Output the [X, Y] coordinate of the center of the cell containing the given text.  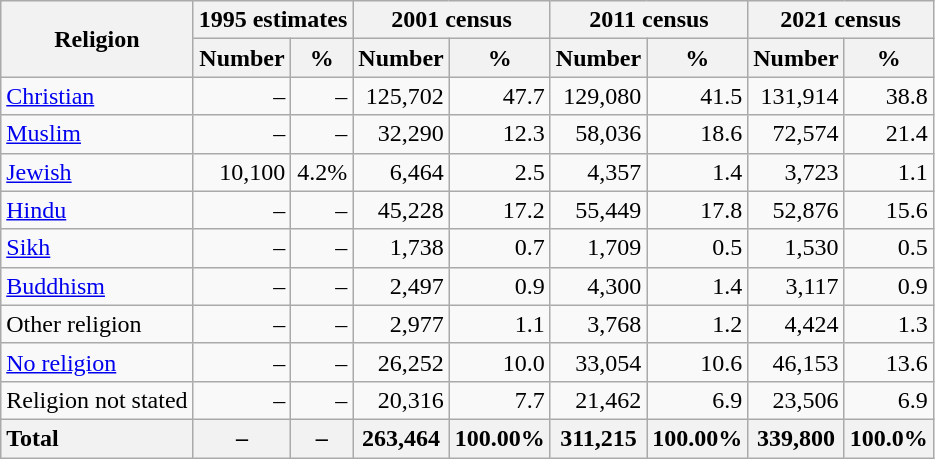
100.0% [888, 438]
3,723 [796, 172]
3,768 [598, 324]
26,252 [401, 362]
17.2 [500, 210]
Jewish [97, 172]
2,977 [401, 324]
4,424 [796, 324]
2021 census [840, 20]
23,506 [796, 400]
2,497 [401, 286]
339,800 [796, 438]
10.6 [698, 362]
7.7 [500, 400]
17.8 [698, 210]
21.4 [888, 134]
129,080 [598, 96]
12.3 [500, 134]
52,876 [796, 210]
Sikh [97, 248]
Muslim [97, 134]
10,100 [242, 172]
33,054 [598, 362]
45,228 [401, 210]
Religion not stated [97, 400]
20,316 [401, 400]
Religion [97, 39]
13.6 [888, 362]
No religion [97, 362]
38.8 [888, 96]
3,117 [796, 286]
Total [97, 438]
0.7 [500, 248]
131,914 [796, 96]
4,300 [598, 286]
10.0 [500, 362]
Hindu [97, 210]
Christian [97, 96]
1.2 [698, 324]
58,036 [598, 134]
55,449 [598, 210]
1,709 [598, 248]
1,530 [796, 248]
1,738 [401, 248]
125,702 [401, 96]
32,290 [401, 134]
21,462 [598, 400]
1995 estimates [273, 20]
2.5 [500, 172]
41.5 [698, 96]
Buddhism [97, 286]
47.7 [500, 96]
72,574 [796, 134]
Other religion [97, 324]
311,215 [598, 438]
263,464 [401, 438]
4.2% [322, 172]
46,153 [796, 362]
18.6 [698, 134]
4,357 [598, 172]
1.3 [888, 324]
15.6 [888, 210]
2001 census [452, 20]
6,464 [401, 172]
2011 census [648, 20]
